Return (x, y) of the center of cell containing provided text 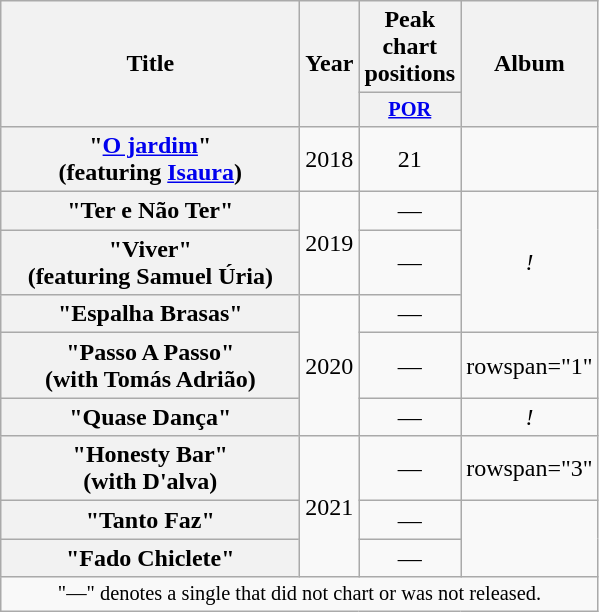
"Honesty Bar"(with D'alva) (150, 468)
"Passo A Passo"(with Tomás Adrião) (150, 366)
2021 (330, 506)
"Ter e Não Ter" (150, 211)
2018 (330, 158)
Album (530, 64)
"Quase Dança" (150, 417)
2019 (330, 244)
"Viver"(featuring Samuel Úria) (150, 262)
rowspan="3" (530, 468)
POR (410, 110)
"Tanto Faz" (150, 520)
2020 (330, 366)
"Espalha Brasas" (150, 314)
Title (150, 64)
"O jardim"(featuring Isaura) (150, 158)
rowspan="1" (530, 366)
21 (410, 158)
Peak chart positions (410, 47)
"—" denotes a single that did not chart or was not released. (300, 594)
Year (330, 64)
"Fado Chiclete" (150, 558)
